Provide the (x, y) coordinate of the cell's center where the given text is located.  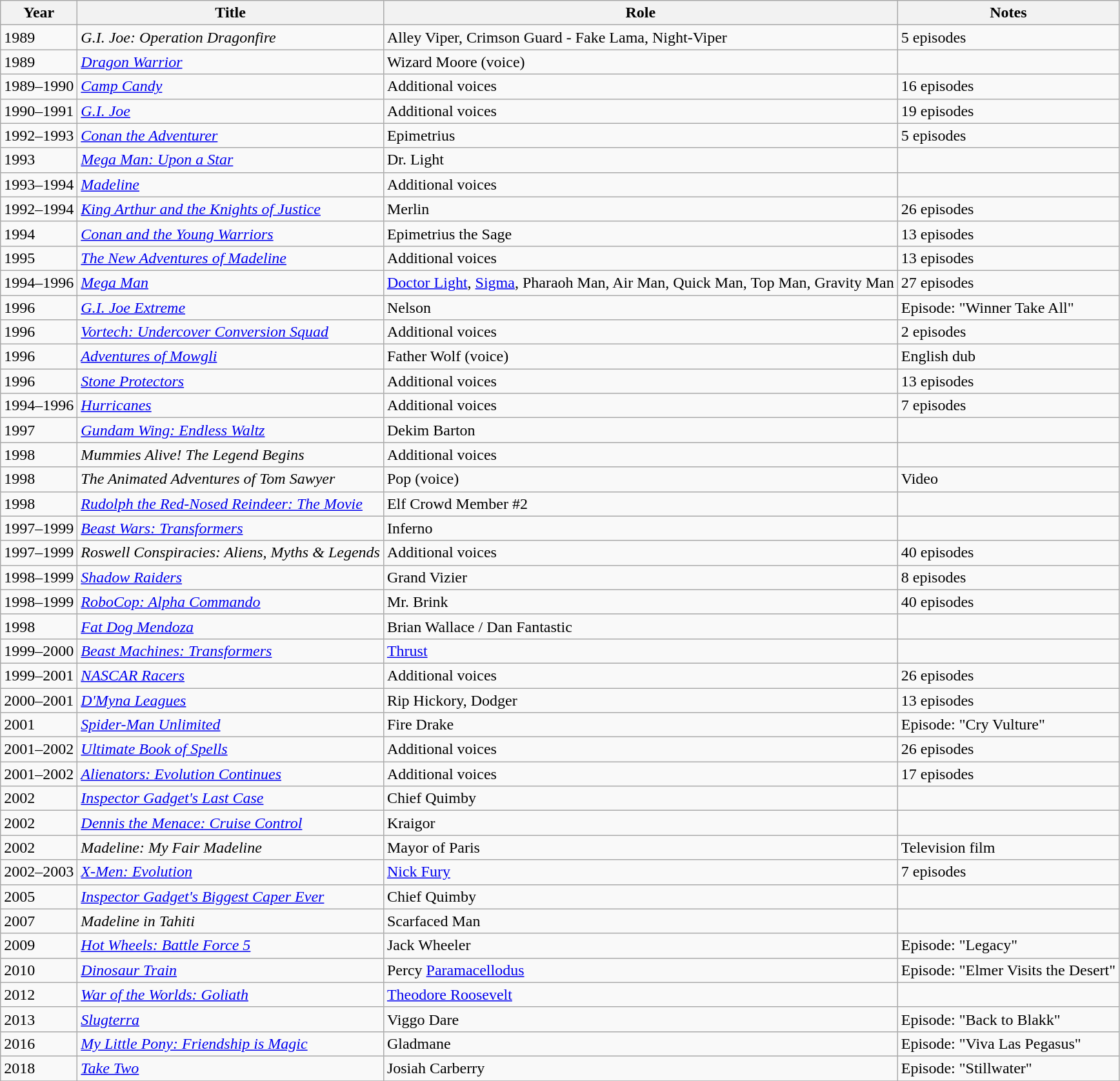
Beast Wars: Transformers (231, 528)
G.I. Joe: Operation Dragonfire (231, 37)
27 episodes (1008, 283)
Episode: "Viva Las Pegasus" (1008, 1044)
Roswell Conspiracies: Aliens, Myths & Legends (231, 553)
17 episodes (1008, 774)
G.I. Joe Extreme (231, 308)
Dragon Warrior (231, 62)
Inspector Gadget's Biggest Caper Ever (231, 897)
Conan the Adventurer (231, 135)
Rip Hickory, Dodger (640, 700)
2002–2003 (39, 872)
Video (1008, 479)
Conan and the Young Warriors (231, 233)
2001 (39, 725)
Dr. Light (640, 160)
1989–1990 (39, 86)
Episode: "Cry Vulture" (1008, 725)
2016 (39, 1044)
Dennis the Menace: Cruise Control (231, 823)
Viggo Dare (640, 1019)
Epimetrius the Sage (640, 233)
Josiah Carberry (640, 1068)
1999–2000 (39, 651)
Camp Candy (231, 86)
Madeline in Tahiti (231, 921)
1993–1994 (39, 184)
Gladmane (640, 1044)
Episode: "Stillwater" (1008, 1068)
Notes (1008, 13)
The New Adventures of Madeline (231, 258)
Stone Protectors (231, 381)
Epimetrius (640, 135)
Television film (1008, 848)
1995 (39, 258)
Nelson (640, 308)
Ultimate Book of Spells (231, 749)
RoboCop: Alpha Commando (231, 602)
Hot Wheels: Battle Force 5 (231, 946)
Doctor Light, Sigma, Pharaoh Man, Air Man, Quick Man, Top Man, Gravity Man (640, 283)
2005 (39, 897)
Hurricanes (231, 406)
Kraigor (640, 823)
1990–1991 (39, 111)
2018 (39, 1068)
Grand Vizier (640, 577)
Title (231, 13)
1993 (39, 160)
1994 (39, 233)
Alienators: Evolution Continues (231, 774)
Spider-Man Unlimited (231, 725)
The Animated Adventures of Tom Sawyer (231, 479)
NASCAR Racers (231, 675)
2 episodes (1008, 332)
Take Two (231, 1068)
Year (39, 13)
Episode: "Winner Take All" (1008, 308)
Mr. Brink (640, 602)
G.I. Joe (231, 111)
Mummies Alive! The Legend Begins (231, 455)
Percy Paramacellodus (640, 970)
My Little Pony: Friendship is Magic (231, 1044)
Fat Dog Mendoza (231, 626)
Madeline (231, 184)
2013 (39, 1019)
Scarfaced Man (640, 921)
Merlin (640, 209)
Beast Machines: Transformers (231, 651)
2010 (39, 970)
D'Myna Leagues (231, 700)
Slugterra (231, 1019)
2000–2001 (39, 700)
Madeline: My Fair Madeline (231, 848)
Adventures of Mowgli (231, 357)
8 episodes (1008, 577)
Episode: "Elmer Visits the Desert" (1008, 970)
X-Men: Evolution (231, 872)
Mayor of Paris (640, 848)
Mega Man (231, 283)
Shadow Raiders (231, 577)
Inspector Gadget's Last Case (231, 798)
Inferno (640, 528)
Theodore Roosevelt (640, 995)
Father Wolf (voice) (640, 357)
Brian Wallace / Dan Fantastic (640, 626)
War of the Worlds: Goliath (231, 995)
Fire Drake (640, 725)
Wizard Moore (voice) (640, 62)
2009 (39, 946)
Jack Wheeler (640, 946)
Mega Man: Upon a Star (231, 160)
2012 (39, 995)
19 episodes (1008, 111)
Episode: "Back to Blakk" (1008, 1019)
Role (640, 13)
Rudolph the Red-Nosed Reindeer: The Movie (231, 504)
Elf Crowd Member #2 (640, 504)
Pop (voice) (640, 479)
16 episodes (1008, 86)
Dekim Barton (640, 430)
Gundam Wing: Endless Waltz (231, 430)
1997 (39, 430)
Dinosaur Train (231, 970)
Thrust (640, 651)
1992–1993 (39, 135)
2007 (39, 921)
Alley Viper, Crimson Guard - Fake Lama, Night-Viper (640, 37)
English dub (1008, 357)
Episode: "Legacy" (1008, 946)
1992–1994 (39, 209)
1999–2001 (39, 675)
Vortech: Undercover Conversion Squad (231, 332)
King Arthur and the Knights of Justice (231, 209)
Nick Fury (640, 872)
